For the text-containing cell, return its midpoint in [X, Y] coordinate format. 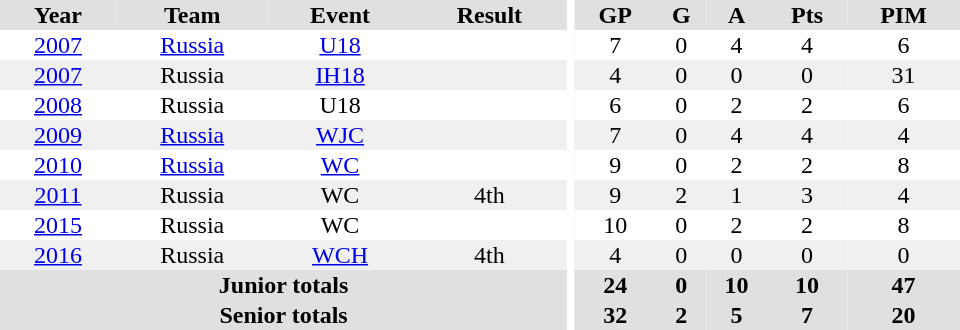
1 [736, 195]
Event [340, 15]
Result [490, 15]
G [682, 15]
A [736, 15]
5 [736, 315]
2011 [58, 195]
2008 [58, 105]
20 [904, 315]
2009 [58, 135]
Senior totals [284, 315]
Junior totals [284, 285]
Pts [807, 15]
WJC [340, 135]
47 [904, 285]
Team [192, 15]
2010 [58, 165]
IH18 [340, 75]
PIM [904, 15]
Year [58, 15]
31 [904, 75]
24 [616, 285]
2015 [58, 225]
2016 [58, 255]
32 [616, 315]
WCH [340, 255]
3 [807, 195]
GP [616, 15]
